Find where the given text appears and provide that cell's center as [x, y] coordinate. 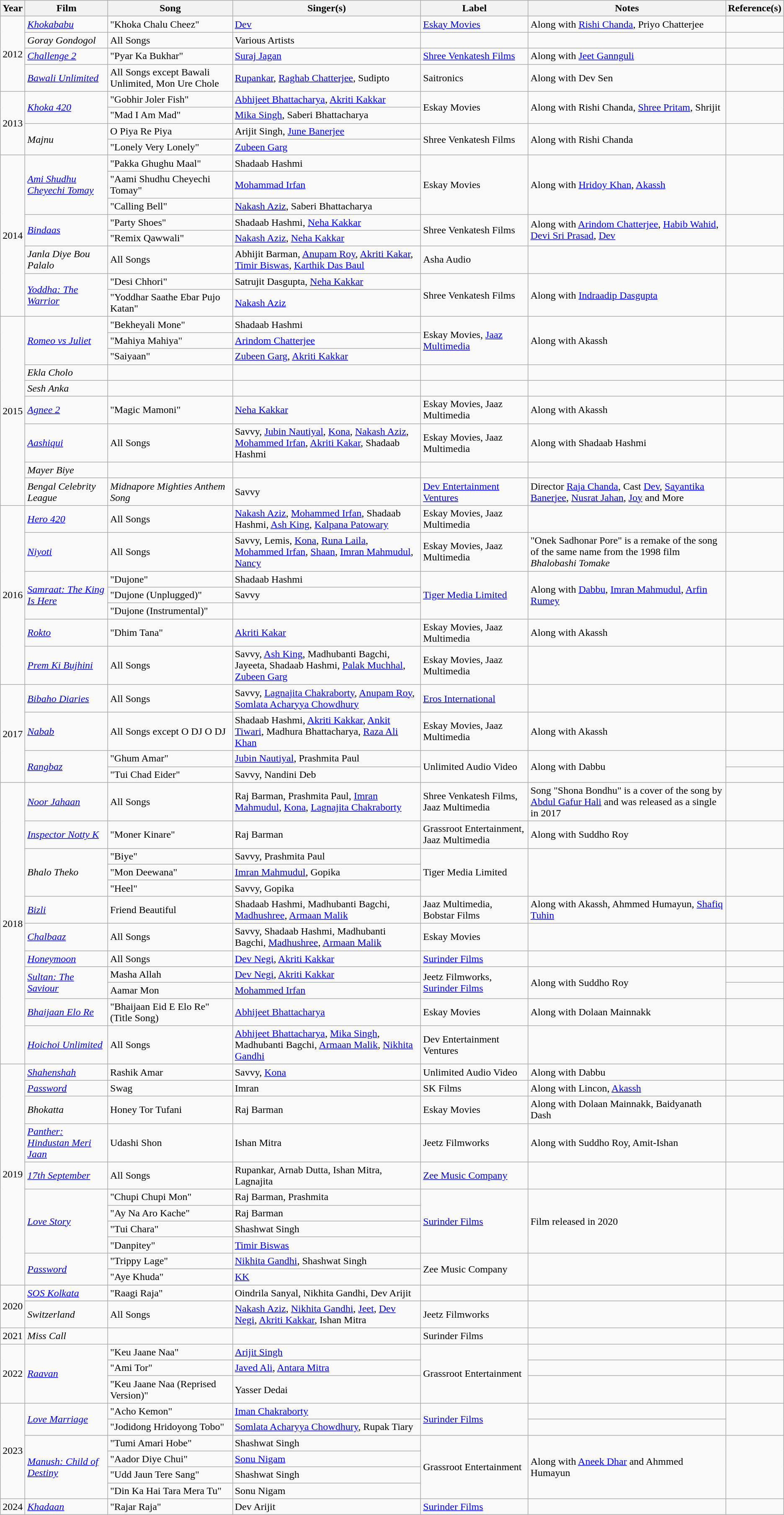
Jeetz Filmworks, Surinder Films [475, 983]
Savvy, Nandini Deb [327, 774]
Javed Ali, Antara Mitra [327, 1368]
Bhokatta [67, 1110]
"Aye Khuda" [170, 1277]
Abhijeet Bhattacharya [327, 1012]
Grassroot Entertainment, Jaaz Multimedia [475, 834]
Niyoti [67, 552]
"Pyar Ka Bukhar" [170, 56]
Abhijeet Bhattacharya, Mika Singh, Madhubanti Bagchi, Armaan Malik, Nikhita Gandhi [327, 1045]
All Songs except O DJ O DJ [170, 731]
Shadaab Hashmi, Madhubanti Bagchi, Madhushree, Armaan Malik [327, 910]
Janla Diye Bou Palalo [67, 260]
Nakash Aziz, Nikhita Gandhi, Jeet, Dev Negi, Akriti Kakkar, Ishan Mitra [327, 1314]
Hoichoi Unlimited [67, 1045]
Zubeen Garg [327, 147]
"Party Shoes" [170, 222]
2013 [13, 123]
Along with Dabbu, Imran Mahmudul, Arfin Rumey [627, 595]
"Aador Diye Chui" [170, 1459]
Year [13, 8]
"Bhaijaan Eid E Elo Re" (Title Song) [170, 1012]
Rupankar, Raghab Chatterjee, Sudipto [327, 78]
Nabab [67, 731]
Bengal Celebrity League [67, 492]
Raj Barman, Prashmita [327, 1197]
2014 [13, 236]
Savvy, Lagnajita Chakraborty, Anupam Roy, Somlata Acharyya Chowdhury [327, 699]
"Tui Chara" [170, 1229]
Along with Dolaan Mainnakk, Baidyanath Dash [627, 1110]
2018 [13, 923]
"Tui Chad Eider" [170, 774]
Shahenshah [67, 1072]
"Remix Qawwali" [170, 238]
Zubeen Garg, Akriti Kakkar [327, 356]
All Songs except Bawali Unlimited, Mon Ure Chole [170, 78]
2012 [13, 54]
"Danpitey" [170, 1245]
SK Films [475, 1088]
Savvy, Lemis, Kona, Runa Laila, Mohammed Irfan, Shaan, Imran Mahmudul, Nancy [327, 552]
Along with Akassh, Ahmmed Humayun, Shafiq Tuhin [627, 910]
"Biye" [170, 856]
Friend Beautiful [170, 910]
"Keu Jaane Naa" [170, 1352]
Rashik Amar [170, 1072]
"Mon Deewana" [170, 872]
Neha Kakkar [327, 410]
Akriti Kakar [327, 632]
Along with Rishi Chanda [627, 139]
"Acho Kemon" [170, 1411]
O Piya Re Piya [170, 131]
Ishan Mitra [327, 1143]
Singer(s) [327, 8]
Shree Venkatesh Films, Jaaz Multimedia [475, 802]
Raj Barman, Prashmita Paul, Imran Mahmudul, Kona, Lagnajita Chakraborty [327, 802]
Love Story [67, 1221]
"Chupi Chupi Mon" [170, 1197]
Label [475, 8]
"Dhim Tana" [170, 632]
2017 [13, 734]
Jaaz Multimedia, Bobstar Films [475, 910]
Midnapore Mighties Anthem Song [170, 492]
Hero 420 [67, 519]
"Mad I Am Mad" [170, 115]
Along with Suddho Roy, Amit-Ishan [627, 1143]
Savvy, Shadaab Hashmi, Madhubanti Bagchi, Madhushree, Armaan Malik [327, 937]
"Mahiya Mahiya" [170, 341]
Raavan [67, 1374]
"Pakka Ghughu Maal" [170, 163]
Oindrila Sanyal, Nikhita Gandhi, Dev Arijit [327, 1293]
Bawali Unlimited [67, 78]
Miss Call [67, 1336]
Shadaab Hashmi, Akriti Kakkar, Ankit Tiwari, Madhura Bhattacharya, Raza Ali Khan [327, 731]
Abhijeet Bhattacharya, Akriti Kakkar [327, 99]
Imran [327, 1088]
"Bekheyali Mone" [170, 325]
17th September [67, 1175]
"Lonely Very Lonely" [170, 147]
Along with Rishi Chanda, Shree Pritam, Shrijit [627, 107]
Arindom Chatterjee [327, 341]
Bibaho Diaries [67, 699]
Noor Jahaan [67, 802]
Asha Audio [475, 260]
Sesh Anka [67, 388]
Satrujit Dasgupta, Neha Kakkar [327, 281]
"Trippy Lage" [170, 1261]
"Raagi Raja" [170, 1293]
2024 [13, 1507]
"Ami Tor" [170, 1368]
Along with Hridoy Khan, Akassh [627, 184]
Savvy, Jubin Nautiyal, Kona, Nakash Aziz, Mohammed Irfan, Akriti Kakar, Shadaab Hashmi [327, 443]
Udashi Shon [170, 1143]
Swag [170, 1088]
Nakash Aziz, Saberi Bhattacharya [327, 206]
"Ghum Amar" [170, 759]
Yasser Dedai [327, 1390]
Inspector Notty K [67, 834]
2021 [13, 1336]
"Magic Mamoni" [170, 410]
Timir Biswas [327, 1245]
Along with Dev Sen [627, 78]
Masha Allah [170, 975]
Sultan: The Saviour [67, 983]
Ekla Cholo [67, 372]
Abhijit Barman, Anupam Roy, Akriti Kakar, Timir Biswas, Karthik Das Baul [327, 260]
Arijit Singh, June Banerjee [327, 131]
Romeo vs Juliet [67, 341]
Nakash Aziz [327, 303]
Switzerland [67, 1314]
Song [170, 8]
Samraat: The King Is Here [67, 595]
Chalbaaz [67, 937]
Along with Dolaan Mainnakk [627, 1012]
Somlata Acharyya Chowdhury, Rupak Tiary [327, 1427]
Song "Shona Bondhu" is a cover of the song by Abdul Gafur Hali and was released as a single in 2017 [627, 802]
Rangbaz [67, 767]
Challenge 2 [67, 56]
Yoddha: The Warrior [67, 295]
Film [67, 8]
2023 [13, 1451]
"Keu Jaane Naa (Reprised Version)" [170, 1390]
Along with Lincon, Akassh [627, 1088]
"Dujone (Unplugged)" [170, 595]
Manush: Child of Destiny [67, 1467]
Arijit Singh [327, 1352]
Savvy, Kona [327, 1072]
"Calling Bell" [170, 206]
Bindaas [67, 230]
Honeymoon [67, 959]
"Din Ka Hai Tara Mera Tu" [170, 1491]
Along with Rishi Chanda, Priyo Chatterjee [627, 24]
Film released in 2020 [627, 1221]
Along with Arindom Chatterjee, Habib Wahid, Devi Sri Prasad, Dev [627, 230]
"Udd Jaun Tere Sang" [170, 1475]
Along with Shadaab Hashmi [627, 443]
Savvy, Prashmita Paul [327, 856]
Honey Tor Tufani [170, 1110]
SOS Kolkata [67, 1293]
Prem Ki Bujhini [67, 666]
Bizli [67, 910]
"Aami Shudhu Cheyechi Tomay" [170, 184]
Iman Chakraborty [327, 1411]
"Onek Sadhonar Pore" is a remake of the song of the same name from the 1998 film Bhalobashi Tomake [627, 552]
Khoka 420 [67, 107]
Mohammed Irfan [327, 991]
Director Raja Chanda, Cast Dev, Sayantika Banerjee, Nusrat Jahan, Joy and More [627, 492]
Panther: Hindustan Meri Jaan [67, 1143]
2020 [13, 1307]
Love Marriage [67, 1419]
Nikhita Gandhi, Shashwat Singh [327, 1261]
Mayer Biye [67, 470]
Majnu [67, 139]
Saitronics [475, 78]
Bhaijaan Elo Re [67, 1012]
Mohammad Irfan [327, 184]
"Tumi Amari Hobe" [170, 1443]
Along with Indraadip Dasgupta [627, 295]
Imran Mahmudul, Gopika [327, 872]
Khadaan [67, 1507]
Notes [627, 8]
Along with Jeet Gannguli [627, 56]
Nakash Aziz, Neha Kakkar [327, 238]
Dev [327, 24]
Savvy, Ash King, Madhubanti Bagchi, Jayeeta, Shadaab Hashmi, Palak Muchhal, Zubeen Garg [327, 666]
2015 [13, 411]
Shadaab Hashmi, Neha Kakkar [327, 222]
"Gobhir Joler Fish" [170, 99]
Ami Shudhu Cheyechi Tomay [67, 184]
"Dujone" [170, 579]
"Dujone (Instrumental)" [170, 611]
Nakash Aziz, Mohammed Irfan, Shadaab Hashmi, Ash King, Kalpana Patowary [327, 519]
"Desi Chhori" [170, 281]
Various Artists [327, 40]
Along with Aneek Dhar and Ahmmed Humayun [627, 1467]
2022 [13, 1374]
Dev Arijit [327, 1507]
"Moner Kinare" [170, 834]
KK [327, 1277]
Eros International [475, 699]
2019 [13, 1174]
"Jodidong Hridoyong Tobo" [170, 1427]
Savvy, Gopika [327, 888]
"Yoddhar Saathe Ebar Pujo Katan" [170, 303]
Aamar Mon [170, 991]
Rokto [67, 632]
Bhalo Theko [67, 872]
2016 [13, 595]
"Saiyaan" [170, 356]
"Heel" [170, 888]
Jubin Nautiyal, Prashmita Paul [327, 759]
"Rajar Raja" [170, 1507]
Aashiqui [67, 443]
Mika Singh, Saberi Bhattacharya [327, 115]
Reference(s) [755, 8]
Goray Gondogol [67, 40]
Agnee 2 [67, 410]
Suraj Jagan [327, 56]
"Khoka Chalu Cheez" [170, 24]
Khokababu [67, 24]
"Ay Na Aro Kache" [170, 1213]
Rupankar, Arnab Dutta, Ishan Mitra, Lagnajita [327, 1175]
